Extract the [X, Y] coordinate from the center of the cell holding the provided text.  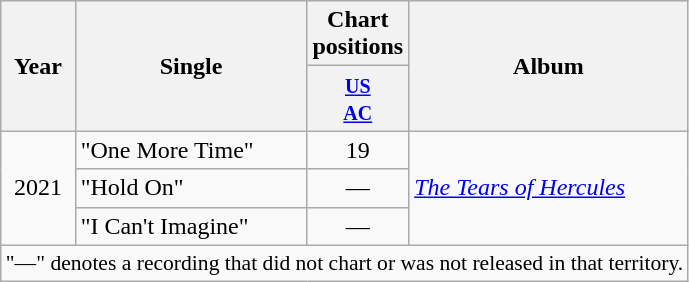
Year [38, 66]
19 [358, 150]
"Hold On" [191, 188]
"One More Time" [191, 150]
USAC [358, 98]
Single [191, 66]
The Tears of Hercules [549, 188]
Chart positions [358, 34]
"I Can't Imagine" [191, 226]
Album [549, 66]
2021 [38, 188]
"—" denotes a recording that did not chart or was not released in that territory. [345, 263]
